Return the [X, Y] coordinate for the center point of the cell that contains the specified text.  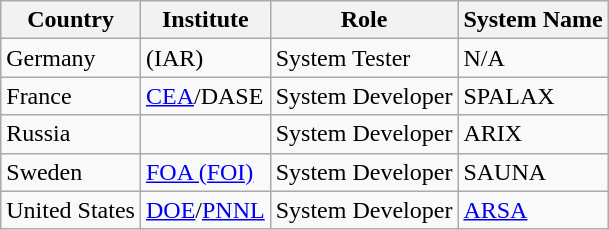
System Name [533, 20]
(IAR) [205, 58]
Sweden [71, 172]
SAUNA [533, 172]
SPALAX [533, 96]
DOE/PNNL [205, 210]
Role [364, 20]
Institute [205, 20]
Germany [71, 58]
CEA/DASE [205, 96]
United States [71, 210]
Russia [71, 134]
ARIX [533, 134]
N/A [533, 58]
ARSA [533, 210]
System Tester [364, 58]
FOA (FOI) [205, 172]
France [71, 96]
Country [71, 20]
